Identify which cell holds the provided text, then report its [x, y] central coordinate. 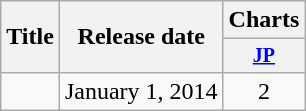
Title [30, 37]
Release date [141, 37]
2 [264, 91]
Charts [264, 20]
JP [264, 56]
January 1, 2014 [141, 91]
